Return (x, y) of the center of cell containing provided text 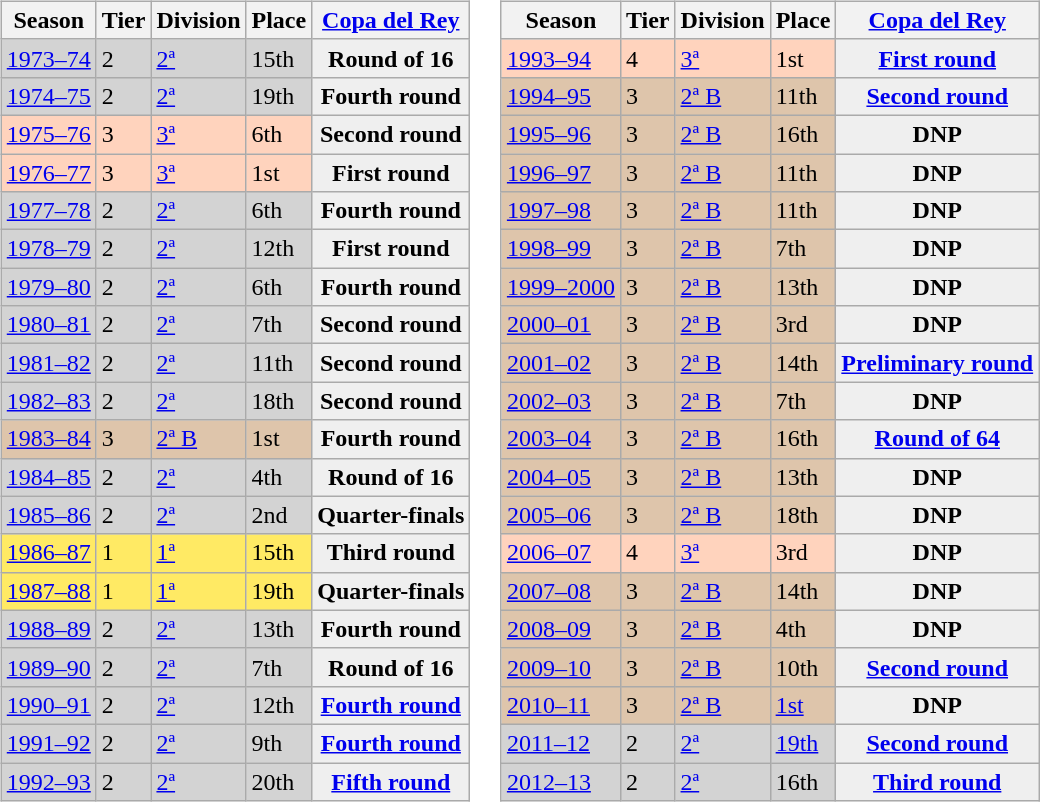
1979–80 (48, 287)
2007–08 (560, 591)
2000–01 (560, 325)
2003–04 (560, 439)
2011–12 (560, 743)
2008–09 (560, 629)
1993–94 (560, 58)
1986–87 (48, 553)
1977–78 (48, 211)
1987–88 (48, 591)
1994–95 (560, 96)
1981–82 (48, 363)
2004–05 (560, 477)
9th (279, 743)
1974–75 (48, 96)
1983–84 (48, 439)
1990–91 (48, 705)
1975–76 (48, 134)
1991–92 (48, 743)
Fifth round (391, 781)
2010–11 (560, 705)
1985–86 (48, 515)
1992–93 (48, 781)
1995–96 (560, 134)
2002–03 (560, 401)
20th (279, 781)
1980–81 (48, 325)
1984–85 (48, 477)
1978–79 (48, 249)
1997–98 (560, 211)
1996–97 (560, 173)
2nd (279, 515)
1998–99 (560, 249)
2012–13 (560, 781)
2009–10 (560, 667)
1988–89 (48, 629)
1973–74 (48, 58)
1982–83 (48, 401)
1976–77 (48, 173)
2005–06 (560, 515)
2006–07 (560, 553)
2001–02 (560, 363)
Preliminary round (938, 363)
10th (803, 667)
1989–90 (48, 667)
1999–2000 (560, 287)
Round of 64 (938, 439)
